Detect which cell encompasses the target text, then output its [X, Y] center coordinate. 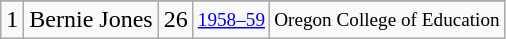
1958–59 [231, 20]
26 [176, 20]
Oregon College of Education [388, 20]
Bernie Jones [91, 20]
1 [12, 20]
